Find where the given text appears and provide that cell's center as [x, y] coordinate. 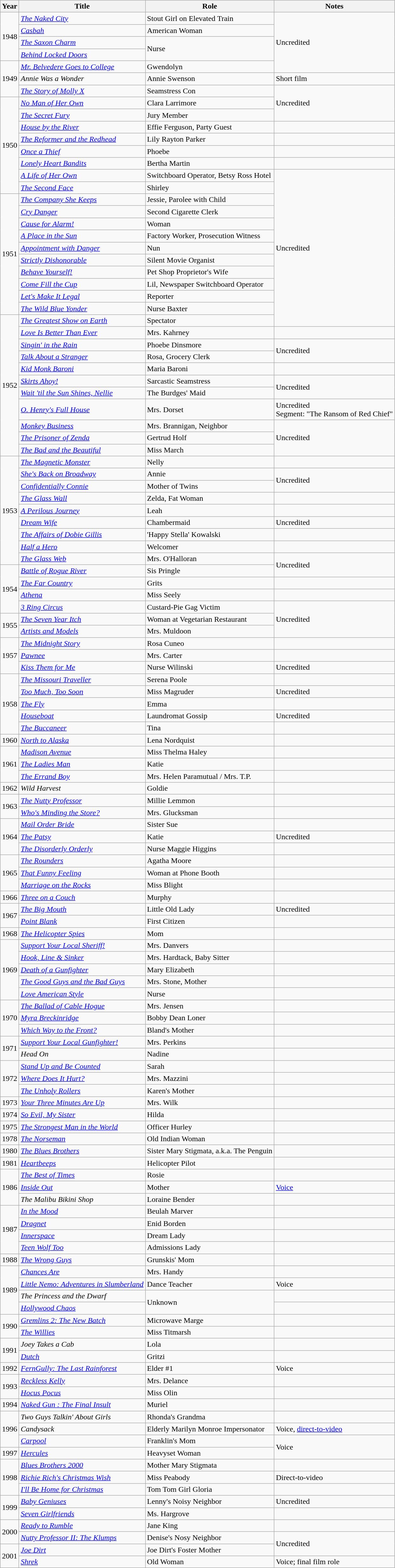
Artists and Models [82, 631]
A Life of Her Own [82, 176]
1971 [10, 1048]
Hercules [82, 1453]
1958 [10, 704]
No Man of Her Own [82, 103]
The Strongest Man in the World [82, 1127]
Lil, Newspaper Switchboard Operator [210, 284]
Nurse Baxter [210, 308]
Lenny's Noisy Neighbor [210, 1501]
Dutch [82, 1357]
Joe Dirt's Foster Mother [210, 1550]
Singin' in the Rain [82, 345]
Year [10, 6]
1960 [10, 740]
Cause for Alarm! [82, 224]
Denise's Nosy Neighbor [210, 1538]
Candysack [82, 1429]
1961 [10, 764]
Love Is Better Than Ever [82, 332]
I'll Be Home for Christmas [82, 1489]
UncreditedSegment: "The Ransom of Red Chief" [334, 410]
Mrs. Dorset [210, 410]
Gritzi [210, 1357]
Jessie, Parolee with Child [210, 200]
2000 [10, 1532]
Nelly [210, 462]
1963 [10, 807]
Mom [210, 933]
The Best of Times [82, 1175]
The Willies [82, 1332]
The Ballad of Cable Hogue [82, 1006]
Carpool [82, 1441]
That Funny Feeling [82, 873]
Miss March [210, 450]
Miss Peabody [210, 1477]
Battle of Rogue River [82, 571]
Innerspace [82, 1236]
Pet Shop Proprietor's Wife [210, 272]
Unknown [210, 1302]
Chances Are [82, 1272]
Half a Hero [82, 546]
Dance Teacher [210, 1284]
Murphy [210, 897]
1994 [10, 1405]
3 Ring Circus [82, 607]
Factory Worker, Prosecution Witness [210, 236]
Goldie [210, 788]
Skirts Ahoy! [82, 381]
Seamstress Con [210, 91]
Marriage on the Rocks [82, 885]
Mrs. Perkins [210, 1042]
The Burdges' Maid [210, 393]
The Prisoner of Zenda [82, 438]
1990 [10, 1326]
Ms. Hargrove [210, 1514]
Mrs. Hardtack, Baby Sitter [210, 958]
Confidentially Connie [82, 486]
The Greatest Show on Earth [82, 320]
1952 [10, 385]
The Far Country [82, 583]
Emma [210, 704]
Little Nemo: Adventures in Slumberland [82, 1284]
Mrs. Jensen [210, 1006]
Gertrud Holf [210, 438]
1973 [10, 1102]
Who's Minding the Store? [82, 813]
Tom Tom Girl Gloria [210, 1489]
The Ladies Man [82, 764]
Reckless Kelly [82, 1381]
Agatha Moore [210, 861]
Sister Mary Stigmata, a.k.a. The Penguin [210, 1151]
Old Indian Woman [210, 1139]
The Norseman [82, 1139]
Notes [334, 6]
Jane King [210, 1526]
1962 [10, 788]
Mrs. O'Halloran [210, 559]
Blues Brothers 2000 [82, 1465]
Custard-Pie Gag Victim [210, 607]
Kiss Them for Me [82, 667]
Welcomer [210, 546]
Rhonda's Grandma [210, 1417]
Miss Seely [210, 595]
Stand Up and Be Counted [82, 1066]
Mrs. Glucksman [210, 813]
Joe Dirt [82, 1550]
Dream Lady [210, 1236]
A Perilous Journey [82, 510]
American Woman [210, 30]
Helicopter Pilot [210, 1163]
Tina [210, 728]
Monkey Business [82, 426]
1988 [10, 1260]
The Malibu Bikini Shop [82, 1199]
1950 [10, 145]
Mail Order Bride [82, 825]
Cry Danger [82, 212]
Dragnet [82, 1223]
The Errand Boy [82, 776]
Gremlins 2: The New Batch [82, 1320]
Karen's Mother [210, 1090]
The Unholy Rollers [82, 1090]
The Big Mouth [82, 909]
The Buccaneer [82, 728]
Mrs. Delance [210, 1381]
Elderly Marilyn Monroe Impersonator [210, 1429]
Athena [82, 595]
Lily Rayton Parker [210, 139]
Clara Larrimore [210, 103]
In the Mood [82, 1211]
The Wrong Guys [82, 1260]
Come Fill the Cup [82, 284]
The Patsy [82, 837]
Shrek [82, 1562]
Lena Nordquist [210, 740]
Casbah [82, 30]
1954 [10, 589]
The Blues Brothers [82, 1151]
1986 [10, 1187]
Death of a Gunfighter [82, 970]
The Bad and the Beautiful [82, 450]
1969 [10, 970]
1967 [10, 915]
Miss Blight [210, 885]
The Glass Web [82, 559]
1964 [10, 837]
The Disorderly Orderly [82, 849]
She's Back on Broadway [82, 474]
1991 [10, 1350]
Nun [210, 248]
Mr. Belvedere Goes to College [82, 67]
1955 [10, 625]
Hocus Pocus [82, 1393]
Appointment with Danger [82, 248]
Three on a Couch [82, 897]
Two Guys Talkin' About Girls [82, 1417]
First Citizen [210, 921]
Grits [210, 583]
Support Your Local Gunfighter! [82, 1042]
Role [210, 6]
Hilda [210, 1115]
The Secret Fury [82, 115]
1993 [10, 1387]
Mother [210, 1187]
1965 [10, 873]
House by the River [82, 127]
The Story of Molly X [82, 91]
The Affairs of Dobie Gillis [82, 534]
The Naked City [82, 18]
Heartbeeps [82, 1163]
Voice, direct-to-video [334, 1429]
Nurse Wilinski [210, 667]
Once a Thief [82, 151]
Mrs. Brannigan, Neighbor [210, 426]
Phoebe [210, 151]
Enid Borden [210, 1223]
1978 [10, 1139]
Jury Member [210, 115]
Heavyset Woman [210, 1453]
Let's Make It Legal [82, 296]
1953 [10, 511]
The Saxon Charm [82, 43]
Millie Lemmon [210, 801]
Bobby Dean Loner [210, 1018]
The Company She Keeps [82, 200]
Short film [334, 79]
Kid Monk Baroni [82, 369]
Mrs. Wilk [210, 1102]
Richie Rich's Christmas Wish [82, 1477]
Ready to Rumble [82, 1526]
Stout Girl on Elevated Train [210, 18]
The Magnetic Monster [82, 462]
Which Way to the Front? [82, 1030]
1998 [10, 1477]
A Place in the Sun [82, 236]
Bertha Martin [210, 164]
Laundromat Gossip [210, 716]
Where Does It Hurt? [82, 1078]
1997 [10, 1453]
Muriel [210, 1405]
Mary Elizabeth [210, 970]
Silent Movie Organist [210, 260]
Your Three Minutes Are Up [82, 1102]
1980 [10, 1151]
1948 [10, 37]
Talk About a Stranger [82, 357]
Lonely Heart Bandits [82, 164]
Mrs. Helen Paramutual / Mrs. T.P. [210, 776]
The Seven Year Itch [82, 619]
Bland's Mother [210, 1030]
Annie Swenson [210, 79]
Microwave Marge [210, 1320]
Woman [210, 224]
Zelda, Fat Woman [210, 498]
Seven Girlfriends [82, 1514]
Nadine [210, 1054]
Effie Ferguson, Party Guest [210, 127]
Sister Sue [210, 825]
Spectator [210, 320]
Wait 'til the Sun Shines, Nellie [82, 393]
Second Cigarette Clerk [210, 212]
1951 [10, 254]
Myra Breckinridge [82, 1018]
Hollywood Chaos [82, 1308]
Lola [210, 1344]
Leah [210, 510]
Officer Hurley [210, 1127]
Reporter [210, 296]
Dream Wife [82, 522]
1975 [10, 1127]
Admissions Lady [210, 1248]
Miss Olin [210, 1393]
Point Blank [82, 921]
Nurse Maggie Higgins [210, 849]
The Wild Blue Yonder [82, 308]
Behave Yourself! [82, 272]
Head On [82, 1054]
Inside Out [82, 1187]
Mrs. Stone, Mother [210, 982]
The Midnight Story [82, 643]
Maria Baroni [210, 369]
The Good Guys and the Bad Guys [82, 982]
Wild Harvest [82, 788]
Annie Was a Wonder [82, 79]
Hook, Line & Sinker [82, 958]
Switchboard Operator, Betsy Ross Hotel [210, 176]
The Nutty Professor [82, 801]
Miss Thelma Haley [210, 752]
The Glass Wall [82, 498]
Support Your Local Sheriff! [82, 946]
Baby Geniuses [82, 1501]
Sis Pringle [210, 571]
Gwendolyn [210, 67]
Shirley [210, 188]
Loraine Bender [210, 1199]
Rosa, Grocery Clerk [210, 357]
Love American Style [82, 994]
Naked Gun : The Final Insult [82, 1405]
So Evil, My Sister [82, 1115]
Houseboat [82, 716]
Serena Poole [210, 680]
Woman at Phone Booth [210, 873]
Mrs. Kahrney [210, 332]
The Fly [82, 704]
O. Henry's Full House [82, 410]
Voice; final film role [334, 1562]
Strictly Dishonorable [82, 260]
Mother Mary Stigmata [210, 1465]
Too Much, Too Soon [82, 692]
Beulah Marver [210, 1211]
Mrs. Handy [210, 1272]
Pawnee [82, 655]
Mrs. Danvers [210, 946]
Title [82, 6]
1992 [10, 1369]
The Second Face [82, 188]
1974 [10, 1115]
Little Old Lady [210, 909]
Woman at Vegetarian Restaurant [210, 619]
The Missouri Traveller [82, 680]
1987 [10, 1230]
Nutty Professor II: The Klumps [82, 1538]
Teen Wolf Too [82, 1248]
Joey Takes a Cab [82, 1344]
The Princess and the Dwarf [82, 1296]
'Happy Stella' Kowalski [210, 534]
1972 [10, 1078]
The Helicopter Spies [82, 933]
Mother of Twins [210, 486]
Miss Titmarsh [210, 1332]
Phoebe Dinsmore [210, 345]
Madison Avenue [82, 752]
Direct-to-video [334, 1477]
Mrs. Muldoon [210, 631]
Miss Magruder [210, 692]
Franklin's Mom [210, 1441]
1970 [10, 1018]
Sarcastic Seamstress [210, 381]
1966 [10, 897]
The Reformer and the Redhead [82, 139]
Elder #1 [210, 1369]
Mrs. Carter [210, 655]
1989 [10, 1290]
Annie [210, 474]
North to Alaska [82, 740]
2001 [10, 1556]
Behind Locked Doors [82, 55]
1949 [10, 79]
Rosa Cuneo [210, 643]
Grunskis' Mom [210, 1260]
Mrs. Mazzini [210, 1078]
Old Woman [210, 1562]
FernGully: The Last Rainforest [82, 1369]
1999 [10, 1507]
Chambermaid [210, 522]
1957 [10, 655]
Sarah [210, 1066]
Rosie [210, 1175]
The Rounders [82, 861]
1968 [10, 933]
1981 [10, 1163]
1996 [10, 1429]
